Locate the cell with the specified text and output its [X, Y] center coordinate. 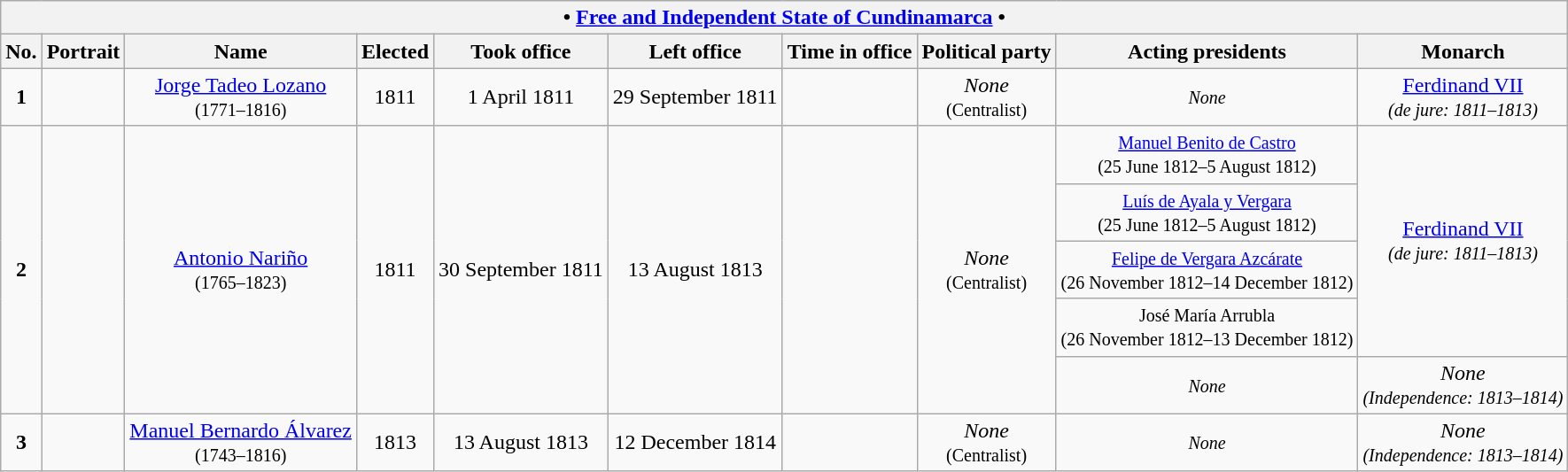
30 September 1811 [521, 269]
• Free and Independent State of Cundinamarca • [785, 18]
Manuel Bernardo Álvarez(1743–1816) [241, 443]
Name [241, 51]
Monarch [1463, 51]
Felipe de Vergara Azcárate(26 November 1812–14 December 1812) [1207, 269]
Luís de Ayala y Vergara(25 June 1812–5 August 1812) [1207, 213]
1 April 1811 [521, 97]
Political party [987, 51]
Jorge Tadeo Lozano(1771–1816) [241, 97]
2 [21, 269]
3 [21, 443]
Portrait [83, 51]
Time in office [850, 51]
12 December 1814 [695, 443]
No. [21, 51]
Manuel Benito de Castro(25 June 1812–5 August 1812) [1207, 154]
1813 [395, 443]
Elected [395, 51]
Left office [695, 51]
29 September 1811 [695, 97]
José María Arrubla(26 November 1812–13 December 1812) [1207, 328]
Antonio Nariño(1765–1823) [241, 269]
Acting presidents [1207, 51]
Took office [521, 51]
1 [21, 97]
